Return (x, y) of the center of cell containing provided text 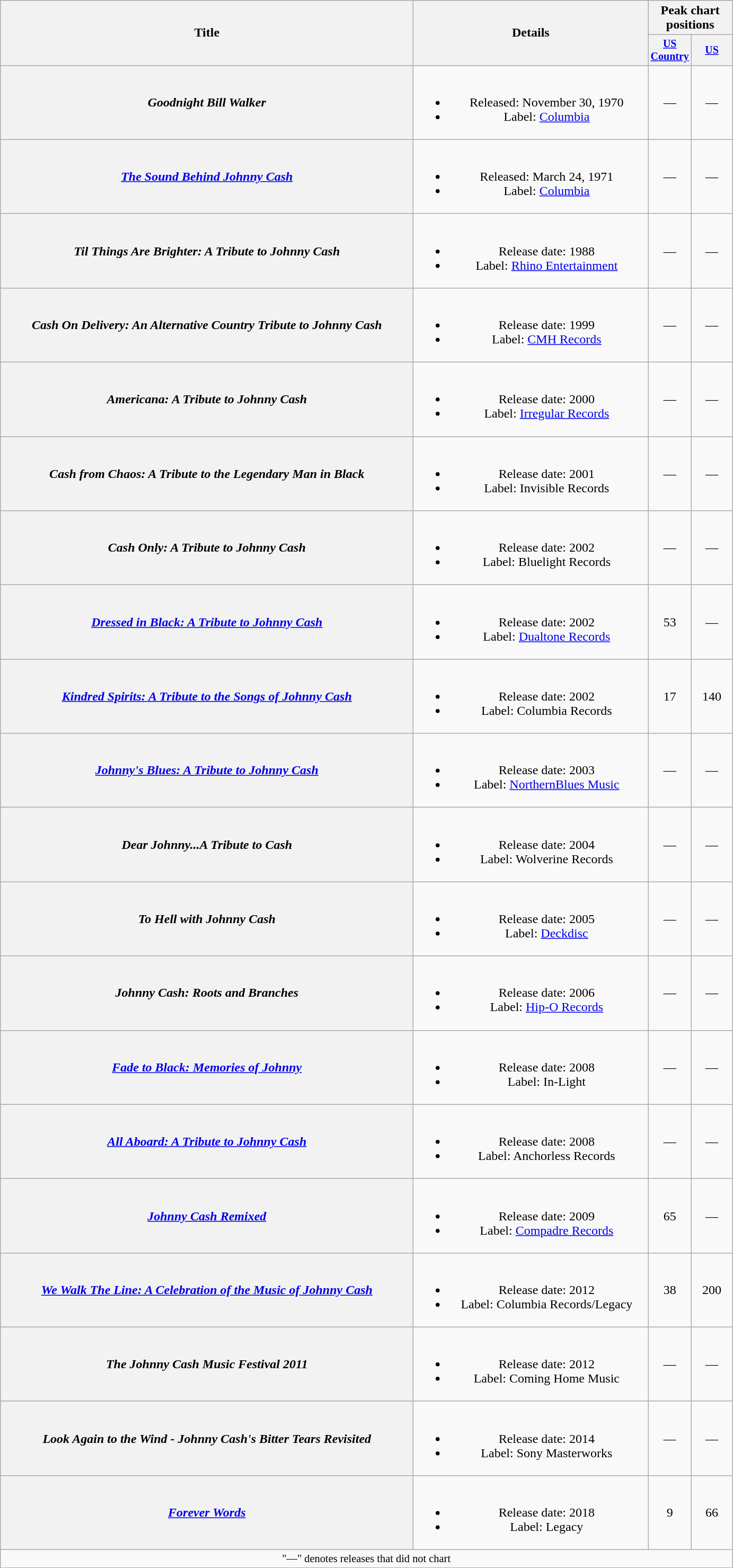
200 (712, 1290)
Americana: A Tribute to Johnny Cash (207, 400)
Release date: 2012Label: Coming Home Music (531, 1364)
140 (712, 696)
Release date: 2018Label: Legacy (531, 1512)
We Walk The Line: A Celebration of the Music of Johnny Cash (207, 1290)
To Hell with Johnny Cash (207, 919)
Peak chartpositions (690, 18)
Released: March 24, 1971Label: Columbia (531, 176)
Cash from Chaos: A Tribute to the Legendary Man in Black (207, 474)
Release date: 2002Label: Dualtone Records (531, 622)
Johnny Cash: Roots and Branches (207, 993)
Release date: 2008Label: In-Light (531, 1067)
Kindred Spirits: A Tribute to the Songs of Johnny Cash (207, 696)
Dressed in Black: A Tribute to Johnny Cash (207, 622)
The Johnny Cash Music Festival 2011 (207, 1364)
Look Again to the Wind - Johnny Cash's Bitter Tears Revisited (207, 1438)
Release date: 2014Label: Sony Masterworks (531, 1438)
Til Things Are Brighter: A Tribute to Johnny Cash (207, 251)
Release date: 2002Label: Columbia Records (531, 696)
65 (670, 1216)
Details (531, 33)
38 (670, 1290)
Release date: 2004Label: Wolverine Records (531, 845)
Fade to Black: Memories of Johnny (207, 1067)
Release date: 1999Label: CMH Records (531, 325)
Release date: 2002Label: Bluelight Records (531, 548)
US (712, 50)
All Aboard: A Tribute to Johnny Cash (207, 1141)
Dear Johnny...A Tribute to Cash (207, 845)
17 (670, 696)
Johnny Cash Remixed (207, 1216)
Release date: 2009Label: Compadre Records (531, 1216)
66 (712, 1512)
Johnny's Blues: A Tribute to Johnny Cash (207, 770)
Release date: 2001Label: Invisible Records (531, 474)
Release date: 2006Label: Hip-O Records (531, 993)
53 (670, 622)
Goodnight Bill Walker (207, 102)
Cash Only: A Tribute to Johnny Cash (207, 548)
9 (670, 1512)
Release date: 2008Label: Anchorless Records (531, 1141)
"—" denotes releases that did not chart (367, 1559)
US Country (670, 50)
Forever Words (207, 1512)
The Sound Behind Johnny Cash (207, 176)
Release date: 2000Label: Irregular Records (531, 400)
Release date: 2012Label: Columbia Records/Legacy (531, 1290)
Release date: 2003Label: NorthernBlues Music (531, 770)
Title (207, 33)
Cash On Delivery: An Alternative Country Tribute to Johnny Cash (207, 325)
Released: November 30, 1970Label: Columbia (531, 102)
Release date: 2005Label: Deckdisc (531, 919)
Release date: 1988Label: Rhino Entertainment (531, 251)
